For the text-containing cell, return its midpoint in [X, Y] coordinate format. 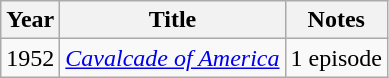
Year [30, 20]
Title [172, 20]
1952 [30, 58]
1 episode [336, 58]
Cavalcade of America [172, 58]
Notes [336, 20]
